Extract the [X, Y] coordinate from the center of the cell holding the provided text.  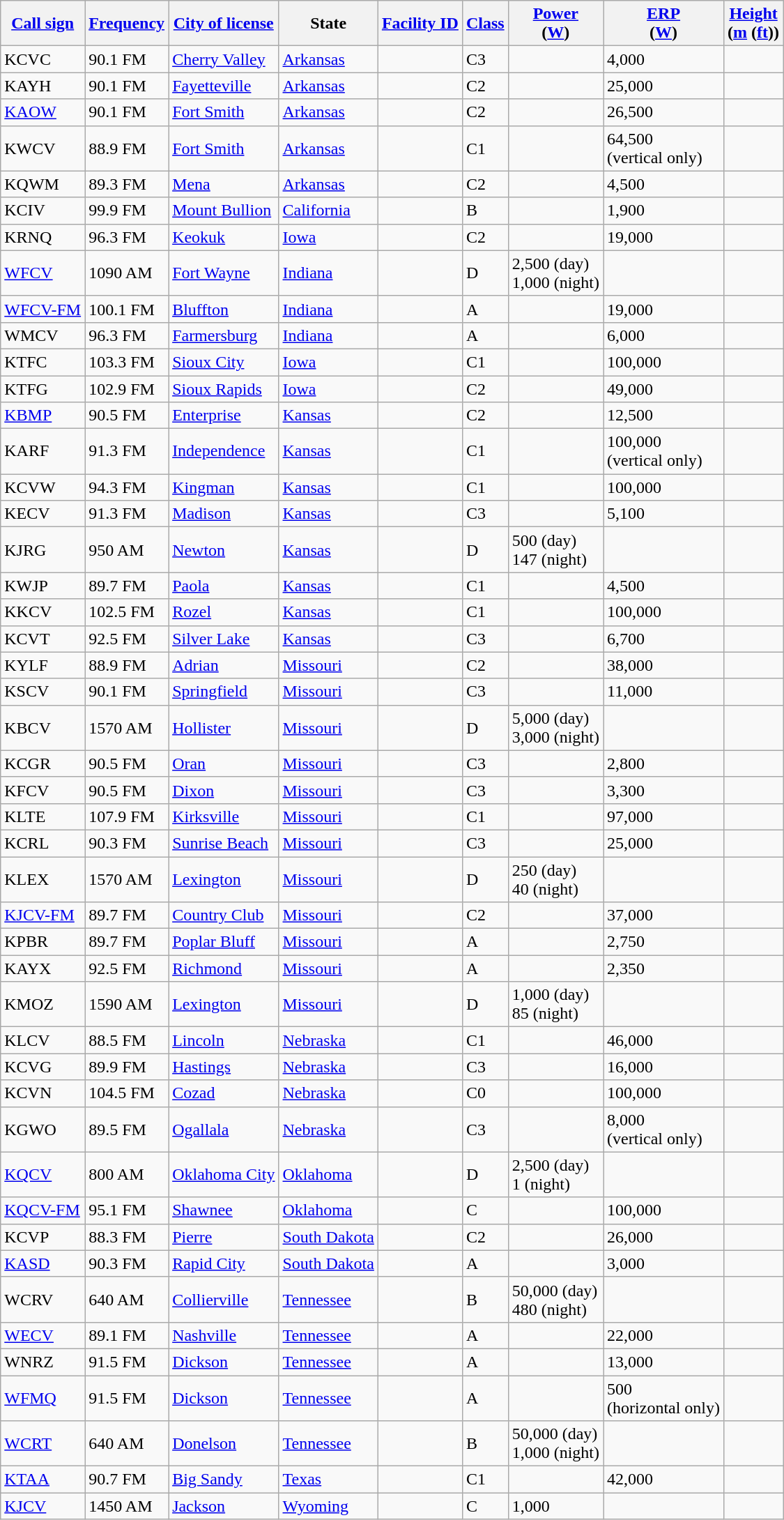
Sunrise Beach [224, 843]
C0 [485, 1093]
500 (horizontal only) [663, 1397]
Bluffton [224, 309]
800 AM [127, 1174]
KAOW [43, 112]
88.5 FM [127, 1040]
KSCV [43, 692]
KCIV [43, 211]
WFCV [43, 273]
KARF [43, 452]
Country Club [224, 915]
Call sign [43, 24]
5,100 [663, 514]
Keokuk [224, 237]
WECV [43, 1335]
3,000 [663, 1263]
89.9 FM [127, 1067]
WCRV [43, 1300]
Rapid City [224, 1263]
KCVT [43, 639]
KASD [43, 1263]
KCVP [43, 1237]
Oran [224, 763]
Pierre [224, 1237]
11,000 [663, 692]
KKCV [43, 612]
California [328, 211]
2,500 (day) 1,000 (night) [555, 273]
1590 AM [127, 1004]
WNRZ [43, 1362]
89.5 FM [127, 1130]
Mena [224, 184]
Collierville [224, 1300]
1,000 [555, 1506]
KWCV [43, 148]
102.5 FM [127, 612]
102.9 FM [127, 388]
Poplar Bluff [224, 942]
Height(m (ft)) [754, 24]
Fayetteville [224, 86]
Cherry Valley [224, 59]
89.1 FM [127, 1335]
Richmond [224, 968]
Paola [224, 586]
KCVG [43, 1067]
38,000 [663, 665]
KLTE [43, 816]
103.3 FM [127, 362]
KBMP [43, 416]
Frequency [127, 24]
90.7 FM [127, 1480]
KCVW [43, 487]
KPBR [43, 942]
KCGR [43, 763]
City of license [224, 24]
6,000 [663, 335]
100.1 FM [127, 309]
50,000 (day) 1,000 (night) [555, 1443]
KRNQ [43, 237]
WFMQ [43, 1397]
KCRL [43, 843]
KAYH [43, 86]
Fort Wayne [224, 273]
26,500 [663, 112]
KECV [43, 514]
KJRG [43, 549]
94.3 FM [127, 487]
Sioux Rapids [224, 388]
50,000 (day) 480 (night) [555, 1300]
8,000 (vertical only) [663, 1130]
6,700 [663, 639]
KFCV [43, 790]
2,800 [663, 763]
KLEX [43, 879]
KTFG [43, 388]
37,000 [663, 915]
KTAA [43, 1480]
ERP(W) [663, 24]
1450 AM [127, 1506]
Class [485, 24]
KQCV [43, 1174]
100,000 (vertical only) [663, 452]
Donelson [224, 1443]
WMCV [43, 335]
KQWM [43, 184]
Nashville [224, 1335]
Facility ID [420, 24]
KQCV-FM [43, 1210]
KCVC [43, 59]
Dixon [224, 790]
State [328, 24]
Springfield [224, 692]
1,900 [663, 211]
5,000 (day) 3,000 (night) [555, 728]
KCVN [43, 1093]
Enterprise [224, 416]
Power(W) [555, 24]
4,000 [663, 59]
KGWO [43, 1130]
42,000 [663, 1480]
Ogallala [224, 1130]
12,500 [663, 416]
107.9 FM [127, 816]
Lincoln [224, 1040]
104.5 FM [127, 1093]
KWJP [43, 586]
95.1 FM [127, 1210]
Big Sandy [224, 1480]
Kirksville [224, 816]
Jackson [224, 1506]
KAYX [43, 968]
22,000 [663, 1335]
Mount Bullion [224, 211]
Shawnee [224, 1210]
WFCV-FM [43, 309]
950 AM [127, 549]
KLCV [43, 1040]
1090 AM [127, 273]
Hastings [224, 1067]
KMOZ [43, 1004]
Oklahoma City [224, 1174]
Adrian [224, 665]
2,500 (day) 1 (night) [555, 1174]
88.3 FM [127, 1237]
2,350 [663, 968]
1,000 (day) 85 (night) [555, 1004]
KBCV [43, 728]
KYLF [43, 665]
KJCV-FM [43, 915]
99.9 FM [127, 211]
46,000 [663, 1040]
Wyoming [328, 1506]
Madison [224, 514]
2,750 [663, 942]
WCRT [43, 1443]
16,000 [663, 1067]
Texas [328, 1480]
89.3 FM [127, 184]
97,000 [663, 816]
250 (day) 40 (night) [555, 879]
Independence [224, 452]
64,500 (vertical only) [663, 148]
26,000 [663, 1237]
Hollister [224, 728]
KTFC [43, 362]
KJCV [43, 1506]
Kingman [224, 487]
Farmersburg [224, 335]
Silver Lake [224, 639]
Sioux City [224, 362]
Newton [224, 549]
Rozel [224, 612]
13,000 [663, 1362]
Cozad [224, 1093]
49,000 [663, 388]
3,300 [663, 790]
500 (day) 147 (night) [555, 549]
